Determine the (X, Y) coordinate at the center of the cell enclosing the given text.  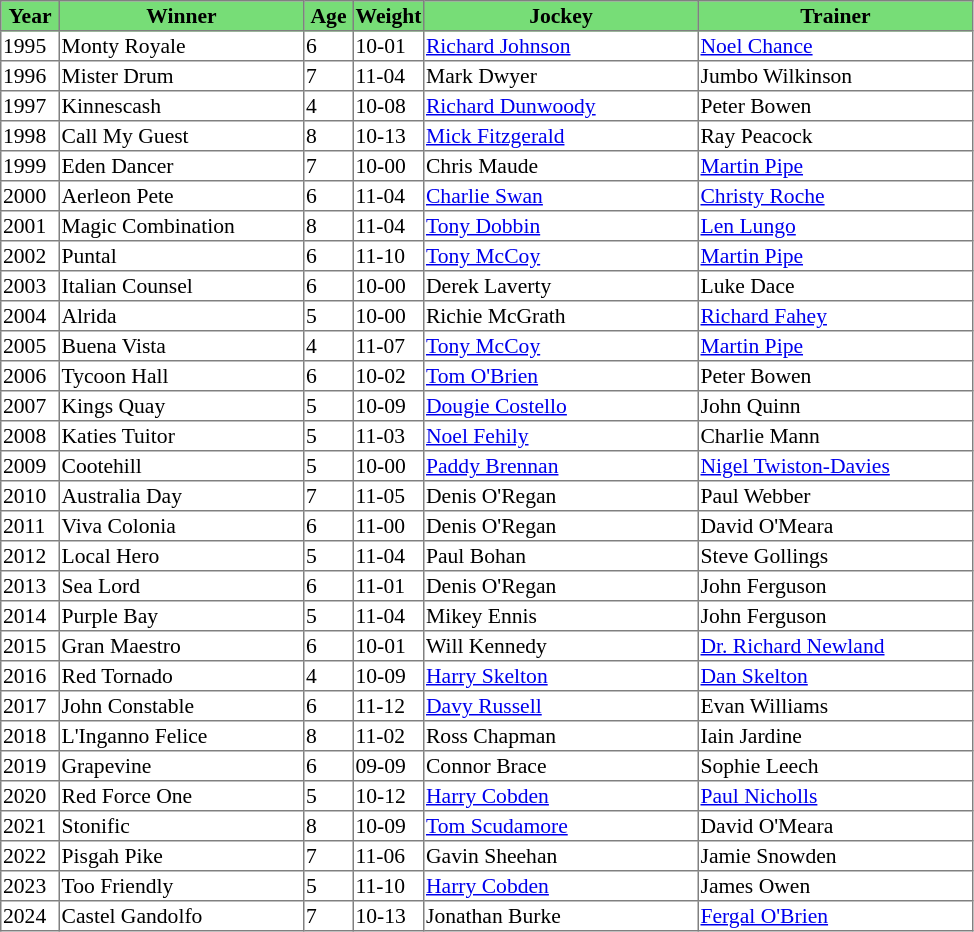
11-01 (388, 586)
2013 (30, 586)
1996 (30, 76)
09-09 (388, 766)
2019 (30, 766)
Noel Fehily (561, 436)
Trainer (835, 16)
2017 (30, 706)
2002 (30, 256)
Stonific (181, 826)
Mark Dwyer (561, 76)
Will Kennedy (561, 646)
2024 (30, 916)
Sophie Leech (835, 766)
1999 (30, 166)
Viva Colonia (181, 526)
Davy Russell (561, 706)
Richard Dunwoody (561, 106)
2000 (30, 196)
Purple Bay (181, 616)
2006 (30, 376)
Jumbo Wilkinson (835, 76)
Luke Dace (835, 286)
Local Hero (181, 556)
2012 (30, 556)
Paul Bohan (561, 556)
Too Friendly (181, 886)
1995 (30, 46)
Richard Fahey (835, 316)
Len Lungo (835, 226)
2011 (30, 526)
2016 (30, 676)
Christy Roche (835, 196)
11-03 (388, 436)
Mister Drum (181, 76)
Steve Gollings (835, 556)
Tony Dobbin (561, 226)
Alrida (181, 316)
2014 (30, 616)
Monty Royale (181, 46)
2007 (30, 406)
Australia Day (181, 496)
Nigel Twiston-Davies (835, 466)
Red Force One (181, 796)
Jockey (561, 16)
Magic Combination (181, 226)
James Owen (835, 886)
10-02 (388, 376)
2004 (30, 316)
Eden Dancer (181, 166)
Chris Maude (561, 166)
1998 (30, 136)
Buena Vista (181, 346)
2010 (30, 496)
Dan Skelton (835, 676)
Harry Skelton (561, 676)
Fergal O'Brien (835, 916)
Mick Fitzgerald (561, 136)
Dr. Richard Newland (835, 646)
11-02 (388, 736)
Richie McGrath (561, 316)
Winner (181, 16)
11-05 (388, 496)
Kinnescash (181, 106)
Weight (388, 16)
Iain Jardine (835, 736)
2021 (30, 826)
Kings Quay (181, 406)
Paul Nicholls (835, 796)
2020 (30, 796)
Gran Maestro (181, 646)
Gavin Sheehan (561, 856)
Noel Chance (835, 46)
2022 (30, 856)
Paddy Brennan (561, 466)
Castel Gandolfo (181, 916)
Tom O'Brien (561, 376)
Evan Williams (835, 706)
Charlie Mann (835, 436)
Sea Lord (181, 586)
2009 (30, 466)
Year (30, 16)
11-07 (388, 346)
2018 (30, 736)
Cootehill (181, 466)
Tom Scudamore (561, 826)
Red Tornado (181, 676)
11-06 (388, 856)
Tycoon Hall (181, 376)
10-12 (388, 796)
2015 (30, 646)
2023 (30, 886)
Katies Tuitor (181, 436)
2005 (30, 346)
Call My Guest (181, 136)
Dougie Costello (561, 406)
Aerleon Pete (181, 196)
Paul Webber (835, 496)
Jamie Snowden (835, 856)
Richard Johnson (561, 46)
Connor Brace (561, 766)
Italian Counsel (181, 286)
Puntal (181, 256)
Jonathan Burke (561, 916)
Grapevine (181, 766)
Age (329, 16)
2001 (30, 226)
1997 (30, 106)
Ross Chapman (561, 736)
John Quinn (835, 406)
Pisgah Pike (181, 856)
10-08 (388, 106)
2003 (30, 286)
11-12 (388, 706)
Charlie Swan (561, 196)
11-00 (388, 526)
Mikey Ennis (561, 616)
John Constable (181, 706)
Derek Laverty (561, 286)
Ray Peacock (835, 136)
L'Inganno Felice (181, 736)
2008 (30, 436)
